Return the [X, Y] coordinate for the center point of the cell that contains the specified text.  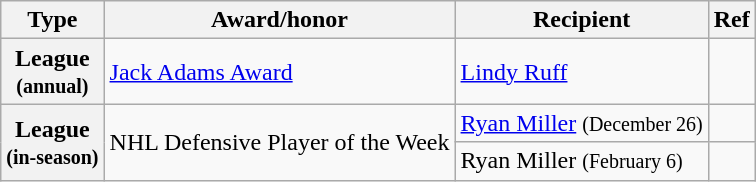
Jack Adams Award [280, 72]
Ref [732, 20]
Award/honor [280, 20]
NHL Defensive Player of the Week [280, 142]
League(in-season) [52, 142]
Lindy Ruff [582, 72]
Ryan Miller (February 6) [582, 161]
Recipient [582, 20]
Type [52, 20]
League(annual) [52, 72]
Ryan Miller (December 26) [582, 123]
